Search for the cell housing the specified text and yield its (X, Y) center coordinate. 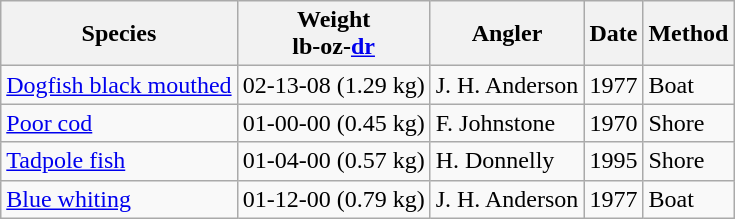
Poor cod (119, 123)
1970 (614, 123)
F. Johnstone (507, 123)
Tadpole fish (119, 161)
1995 (614, 161)
Blue whiting (119, 199)
Angler (507, 34)
Date (614, 34)
Dogfish black mouthed (119, 85)
Method (688, 34)
01-04-00 (0.57 kg) (334, 161)
02-13-08 (1.29 kg) (334, 85)
Weightlb-oz-dr (334, 34)
Species (119, 34)
01-12-00 (0.79 kg) (334, 199)
H. Donnelly (507, 161)
01-00-00 (0.45 kg) (334, 123)
